Locate the cell with the specified text and output its [X, Y] center coordinate. 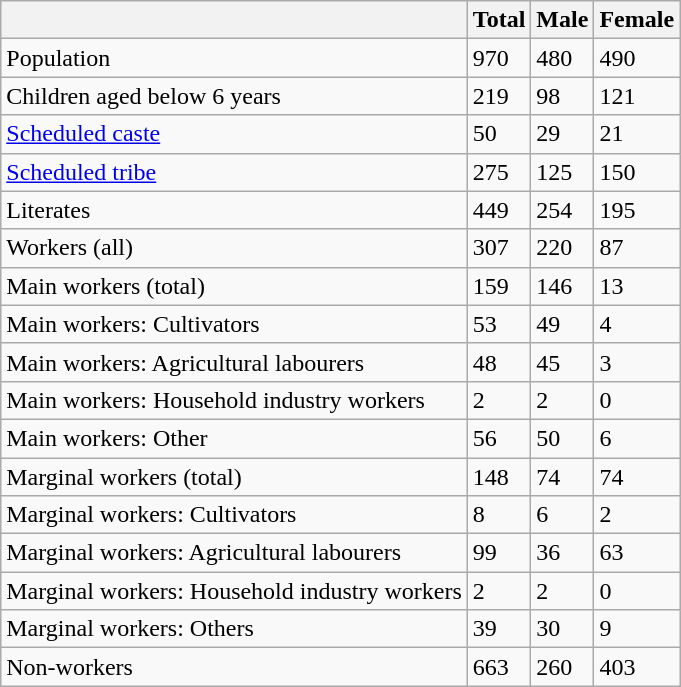
21 [637, 134]
56 [499, 438]
Marginal workers: Others [234, 629]
Main workers: Cultivators [234, 324]
480 [562, 58]
403 [637, 667]
195 [637, 210]
970 [499, 58]
Workers (all) [234, 248]
45 [562, 362]
4 [637, 324]
254 [562, 210]
98 [562, 96]
Marginal workers (total) [234, 477]
148 [499, 477]
Literates [234, 210]
663 [499, 667]
29 [562, 134]
8 [499, 515]
Main workers: Agricultural labourers [234, 362]
9 [637, 629]
159 [499, 286]
121 [637, 96]
63 [637, 553]
449 [499, 210]
Scheduled caste [234, 134]
Main workers (total) [234, 286]
36 [562, 553]
Non-workers [234, 667]
Marginal workers: Cultivators [234, 515]
87 [637, 248]
Female [637, 20]
30 [562, 629]
Male [562, 20]
99 [499, 553]
3 [637, 362]
13 [637, 286]
Population [234, 58]
125 [562, 172]
49 [562, 324]
307 [499, 248]
260 [562, 667]
150 [637, 172]
Total [499, 20]
Scheduled tribe [234, 172]
39 [499, 629]
Children aged below 6 years [234, 96]
220 [562, 248]
219 [499, 96]
275 [499, 172]
Marginal workers: Household industry workers [234, 591]
Main workers: Other [234, 438]
53 [499, 324]
490 [637, 58]
48 [499, 362]
Main workers: Household industry workers [234, 400]
Marginal workers: Agricultural labourers [234, 553]
146 [562, 286]
